Determine the (X, Y) coordinate at the center of the cell enclosing the given text.  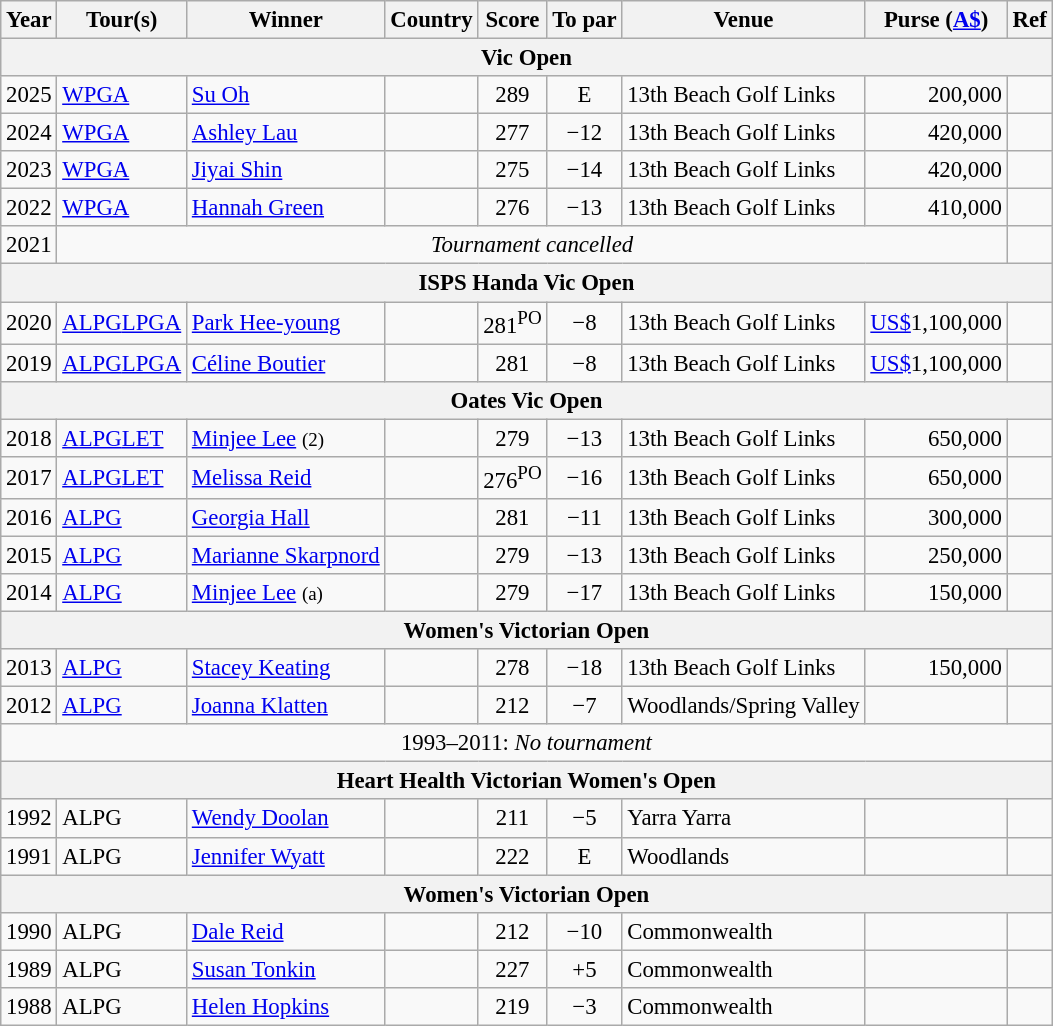
Winner (286, 20)
1988 (29, 1007)
Stacey Keating (286, 668)
277 (512, 133)
2012 (29, 706)
Hannah Green (286, 208)
ISPS Handa Vic Open (526, 283)
2019 (29, 363)
Purse (A$) (936, 20)
289 (512, 95)
1992 (29, 819)
Woodlands/Spring Valley (744, 706)
410,000 (936, 208)
Susan Tonkin (286, 969)
−16 (584, 478)
2021 (29, 245)
Minjee Lee (a) (286, 593)
−17 (584, 593)
Year (29, 20)
200,000 (936, 95)
2020 (29, 323)
Joanna Klatten (286, 706)
To par (584, 20)
Ref (1030, 20)
300,000 (936, 518)
Tournament cancelled (532, 245)
227 (512, 969)
250,000 (936, 555)
2023 (29, 170)
Georgia Hall (286, 518)
−12 (584, 133)
2025 (29, 95)
2016 (29, 518)
Woodlands (744, 856)
1993–2011: No tournament (526, 743)
278 (512, 668)
1991 (29, 856)
Park Hee-young (286, 323)
211 (512, 819)
Score (512, 20)
281PO (512, 323)
−11 (584, 518)
−14 (584, 170)
Jiyai Shin (286, 170)
Oates Vic Open (526, 400)
2024 (29, 133)
Su Oh (286, 95)
Melissa Reid (286, 478)
Venue (744, 20)
Céline Boutier (286, 363)
+5 (584, 969)
1989 (29, 969)
2013 (29, 668)
Marianne Skarpnord (286, 555)
2014 (29, 593)
−3 (584, 1007)
−10 (584, 931)
Dale Reid (286, 931)
276 (512, 208)
Tour(s) (122, 20)
−7 (584, 706)
2015 (29, 555)
Country (432, 20)
Vic Open (526, 58)
Heart Health Victorian Women's Open (526, 781)
Wendy Doolan (286, 819)
276PO (512, 478)
Helen Hopkins (286, 1007)
2018 (29, 438)
222 (512, 856)
2017 (29, 478)
Minjee Lee (2) (286, 438)
Jennifer Wyatt (286, 856)
1990 (29, 931)
2022 (29, 208)
Yarra Yarra (744, 819)
219 (512, 1007)
Ashley Lau (286, 133)
−5 (584, 819)
275 (512, 170)
−18 (584, 668)
